Return [X, Y] of the center of cell containing provided text 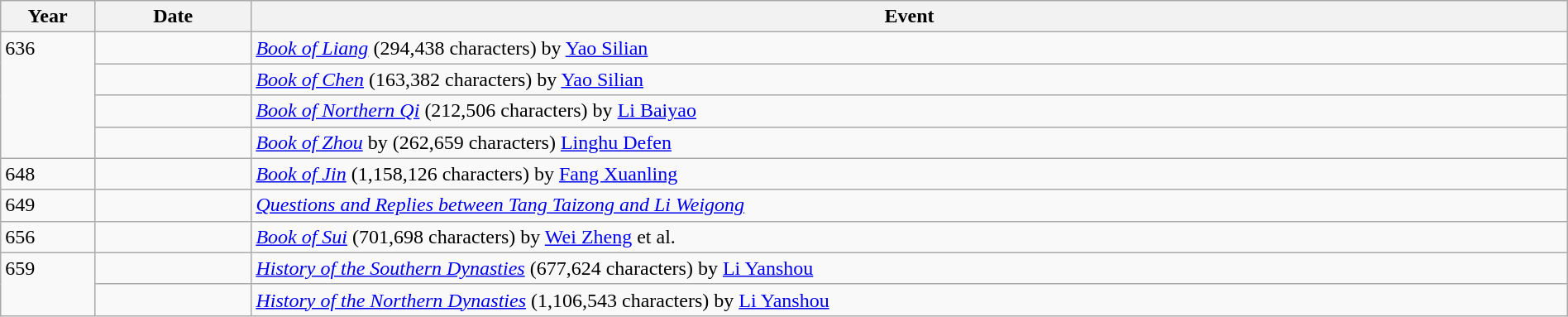
Event [910, 17]
Book of Chen (163,382 characters) by Yao Silian [910, 79]
Book of Liang (294,438 characters) by Yao Silian [910, 48]
History of the Southern Dynasties (677,624 characters) by Li Yanshou [910, 268]
Book of Zhou by (262,659 characters) Linghu Defen [910, 142]
636 [48, 95]
649 [48, 205]
Book of Jin (1,158,126 characters) by Fang Xuanling [910, 174]
659 [48, 284]
Date [172, 17]
Year [48, 17]
656 [48, 237]
Book of Northern Qi (212,506 characters) by Li Baiyao [910, 111]
Questions and Replies between Tang Taizong and Li Weigong [910, 205]
648 [48, 174]
Book of Sui (701,698 characters) by Wei Zheng et al. [910, 237]
History of the Northern Dynasties (1,106,543 characters) by Li Yanshou [910, 300]
